Search for the cell housing the specified text and yield its (X, Y) center coordinate. 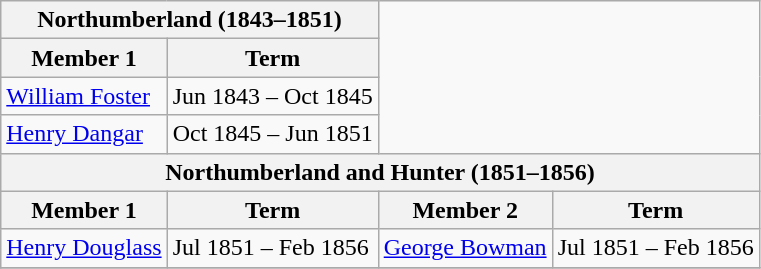
Henry Dangar (84, 134)
Member 2 (465, 210)
George Bowman (465, 248)
Oct 1845 – Jun 1851 (272, 134)
Jun 1843 – Oct 1845 (272, 96)
William Foster (84, 96)
Henry Douglass (84, 248)
Northumberland and Hunter (1851–1856) (380, 172)
Northumberland (1843–1851) (190, 20)
